Pinpoint the cell where the given text exists, returning its [x, y] midpoint coordinate. 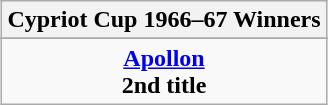
Cypriot Cup 1966–67 Winners [164, 20]
Apollon2nd title [164, 72]
